Pinpoint the cell where the given text exists, returning its [x, y] midpoint coordinate. 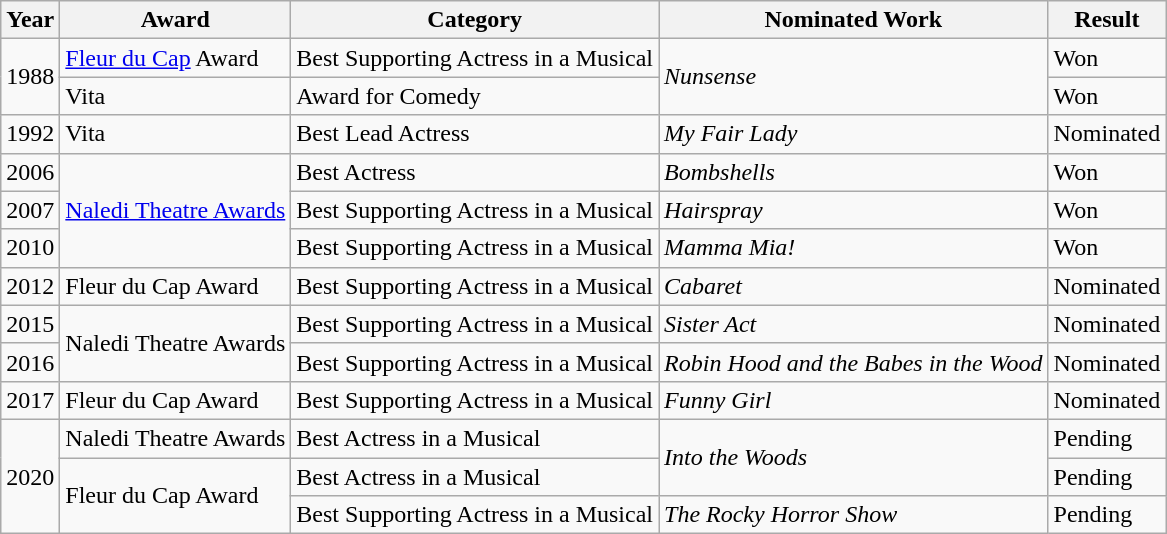
Category [475, 20]
1988 [30, 77]
2020 [30, 476]
Award for Comedy [475, 96]
2006 [30, 172]
Into the Woods [854, 457]
Robin Hood and the Babes in the Wood [854, 362]
Bombshells [854, 172]
2007 [30, 210]
1992 [30, 134]
Nominated Work [854, 20]
The Rocky Horror Show [854, 515]
2016 [30, 362]
Hairspray [854, 210]
Year [30, 20]
2015 [30, 324]
Mamma Mia! [854, 248]
2012 [30, 286]
Cabaret [854, 286]
Result [1107, 20]
Funny Girl [854, 400]
2017 [30, 400]
My Fair Lady [854, 134]
Award [176, 20]
Best Lead Actress [475, 134]
Best Actress [475, 172]
Sister Act [854, 324]
Nunsense [854, 77]
2010 [30, 248]
